For the text-containing cell, return its midpoint in (X, Y) coordinate format. 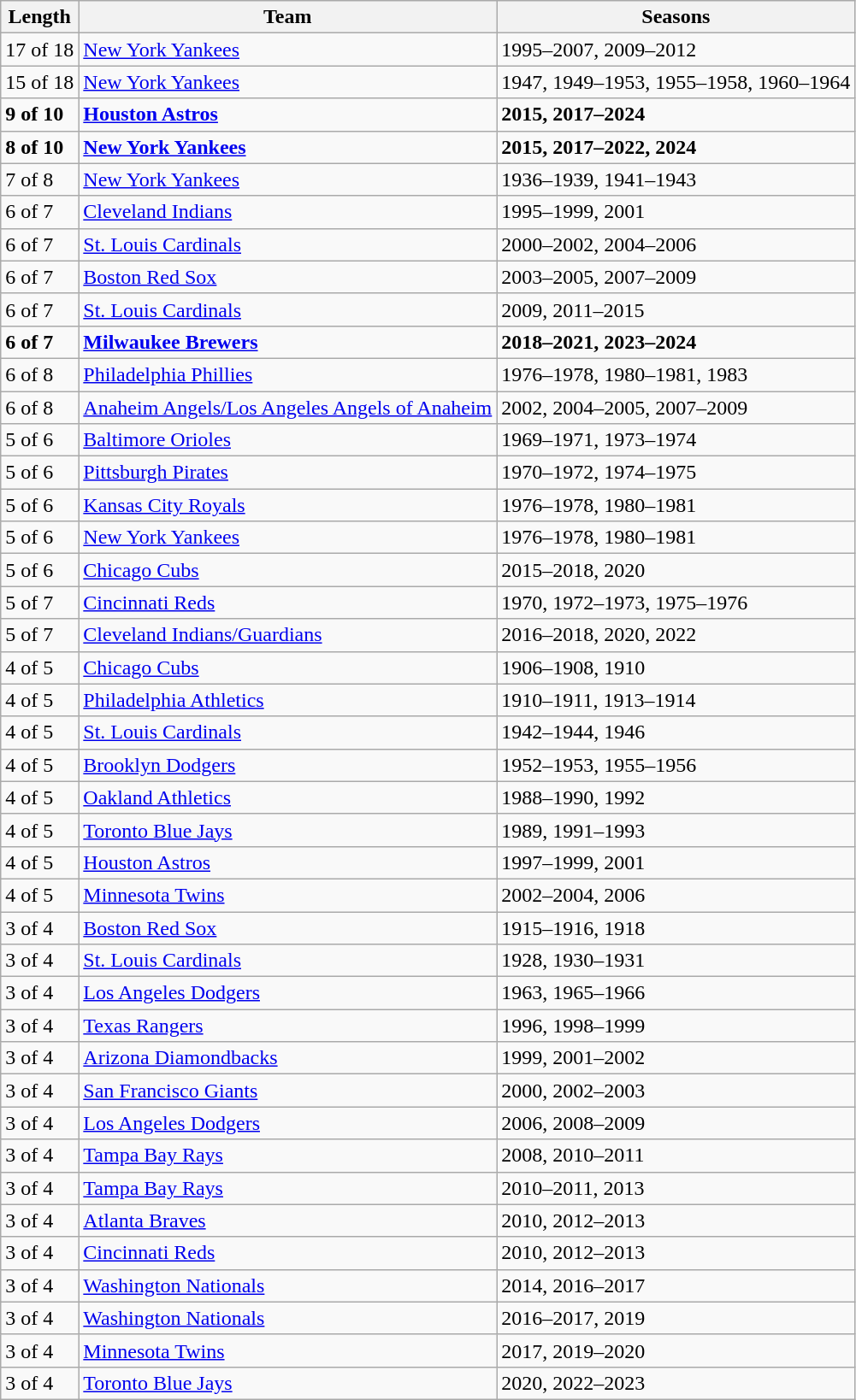
2015, 2017–2022, 2024 (676, 147)
1947, 1949–1953, 1955–1958, 1960–1964 (676, 82)
Philadelphia Phillies (287, 374)
Cleveland Indians/Guardians (287, 635)
Length (39, 17)
2014, 2016–2017 (676, 1285)
1969–1971, 1973–1974 (676, 440)
2018–2021, 2023–2024 (676, 342)
2020, 2022–2023 (676, 1383)
2015, 2017–2024 (676, 115)
2016–2017, 2019 (676, 1318)
1915–1916, 1918 (676, 927)
2009, 2011–2015 (676, 309)
Texas Rangers (287, 1026)
Brooklyn Dodgers (287, 765)
1995–2007, 2009–2012 (676, 50)
1942–1944, 1946 (676, 732)
Anaheim Angels/Los Angeles Angels of Anaheim (287, 408)
1976–1978, 1980–1981, 1983 (676, 374)
2000–2002, 2004–2006 (676, 244)
2003–2005, 2007–2009 (676, 277)
Oakland Athletics (287, 797)
Arizona Diamondbacks (287, 1058)
1996, 1998–1999 (676, 1026)
17 of 18 (39, 50)
Kansas City Royals (287, 505)
2017, 2019–2020 (676, 1350)
Milwaukee Brewers (287, 342)
Baltimore Orioles (287, 440)
2010–2011, 2013 (676, 1188)
1952–1953, 1955–1956 (676, 765)
8 of 10 (39, 147)
1989, 1991–1993 (676, 830)
2006, 2008–2009 (676, 1123)
15 of 18 (39, 82)
2002, 2004–2005, 2007–2009 (676, 408)
1936–1939, 1941–1943 (676, 179)
1988–1990, 1992 (676, 797)
Atlanta Braves (287, 1221)
Cleveland Indians (287, 212)
1970–1972, 1974–1975 (676, 473)
1999, 2001–2002 (676, 1058)
1910–1911, 1913–1914 (676, 700)
2015–2018, 2020 (676, 570)
1997–1999, 2001 (676, 862)
1970, 1972–1973, 1975–1976 (676, 603)
San Francisco Giants (287, 1091)
2008, 2010–2011 (676, 1156)
1963, 1965–1966 (676, 993)
1995–1999, 2001 (676, 212)
1928, 1930–1931 (676, 961)
2000, 2002–2003 (676, 1091)
Team (287, 17)
9 of 10 (39, 115)
2002–2004, 2006 (676, 895)
Pittsburgh Pirates (287, 473)
2016–2018, 2020, 2022 (676, 635)
Seasons (676, 17)
1906–1908, 1910 (676, 668)
Philadelphia Athletics (287, 700)
7 of 8 (39, 179)
